Find where the given text appears and provide that cell's center as (X, Y) coordinate. 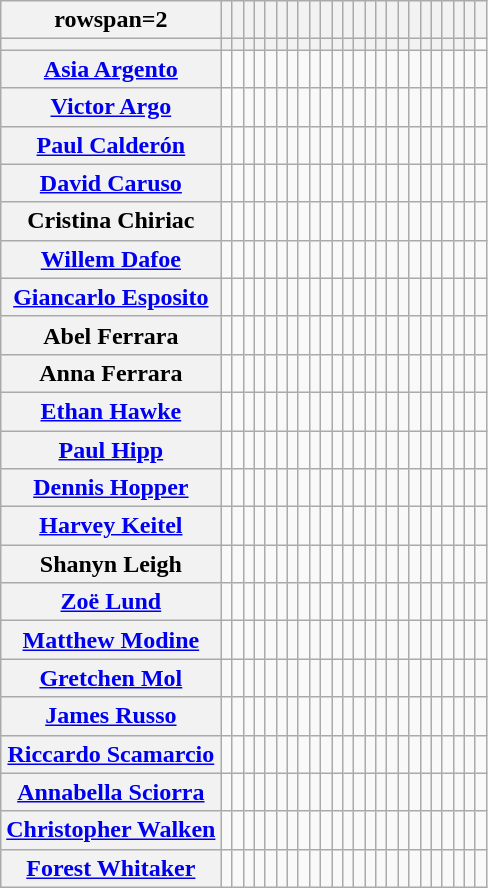
Giancarlo Esposito (111, 297)
Forest Whitaker (111, 868)
Paul Calderón (111, 145)
Anna Ferrara (111, 373)
Victor Argo (111, 107)
Paul Hipp (111, 449)
Asia Argento (111, 69)
Abel Ferrara (111, 335)
Ethan Hawke (111, 411)
Shanyn Leigh (111, 564)
Zoë Lund (111, 602)
rowspan=2 (111, 20)
Gretchen Mol (111, 678)
Willem Dafoe (111, 259)
Cristina Chiriac (111, 221)
James Russo (111, 716)
Harvey Keitel (111, 526)
Matthew Modine (111, 640)
Riccardo Scamarcio (111, 754)
Annabella Sciorra (111, 792)
Dennis Hopper (111, 488)
Christopher Walken (111, 830)
David Caruso (111, 183)
